Provide the [X, Y] coordinate of the cell's center where the given text is located.  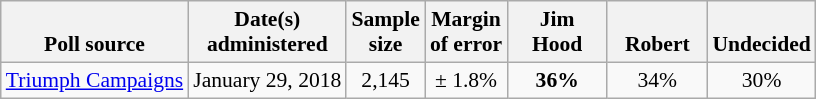
Undecided [761, 32]
Robert [657, 32]
JimHood [557, 32]
Samplesize [385, 32]
January 29, 2018 [267, 80]
34% [657, 80]
Date(s)administered [267, 32]
Triumph Campaigns [94, 80]
Poll source [94, 32]
± 1.8% [466, 80]
2,145 [385, 80]
30% [761, 80]
36% [557, 80]
Marginof error [466, 32]
